Pinpoint the cell where the given text exists, returning its (x, y) midpoint coordinate. 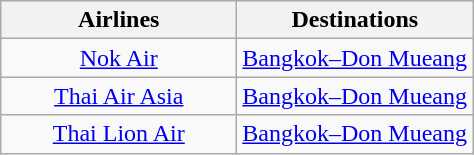
Thai Lion Air (119, 134)
Thai Air Asia (119, 96)
Nok Air (119, 58)
Airlines (119, 20)
Destinations (355, 20)
